Output the [x, y] coordinate of the center of the cell containing the given text.  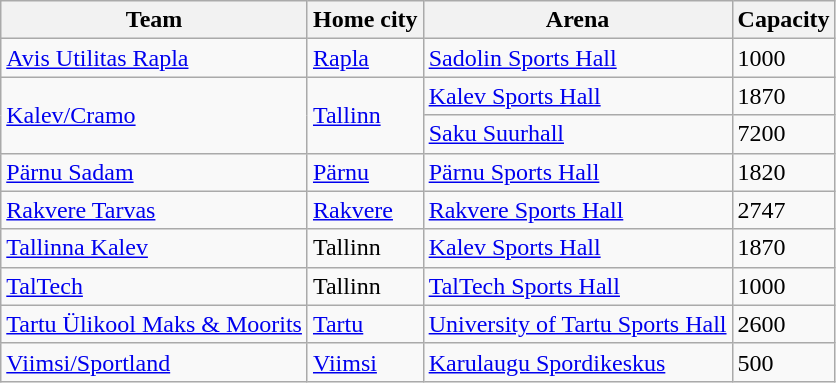
Home city [365, 20]
Saku Suurhall [578, 134]
Rapla [365, 58]
Pärnu Sports Hall [578, 172]
Tartu Ülikool Maks & Moorits [154, 324]
Team [154, 20]
Rakvere Sports Hall [578, 210]
1820 [784, 172]
Avis Utilitas Rapla [154, 58]
Karulaugu Spordikeskus [578, 362]
Kalev/Cramo [154, 115]
TalTech Sports Hall [578, 286]
Viimsi [365, 362]
Rakvere [365, 210]
Pärnu [365, 172]
Capacity [784, 20]
Sadolin Sports Hall [578, 58]
2747 [784, 210]
University of Tartu Sports Hall [578, 324]
Rakvere Tarvas [154, 210]
500 [784, 362]
Tallinna Kalev [154, 248]
TalTech [154, 286]
Viimsi/Sportland [154, 362]
2600 [784, 324]
7200 [784, 134]
Tartu [365, 324]
Pärnu Sadam [154, 172]
Arena [578, 20]
